Detect which cell encompasses the target text, then output its (X, Y) center coordinate. 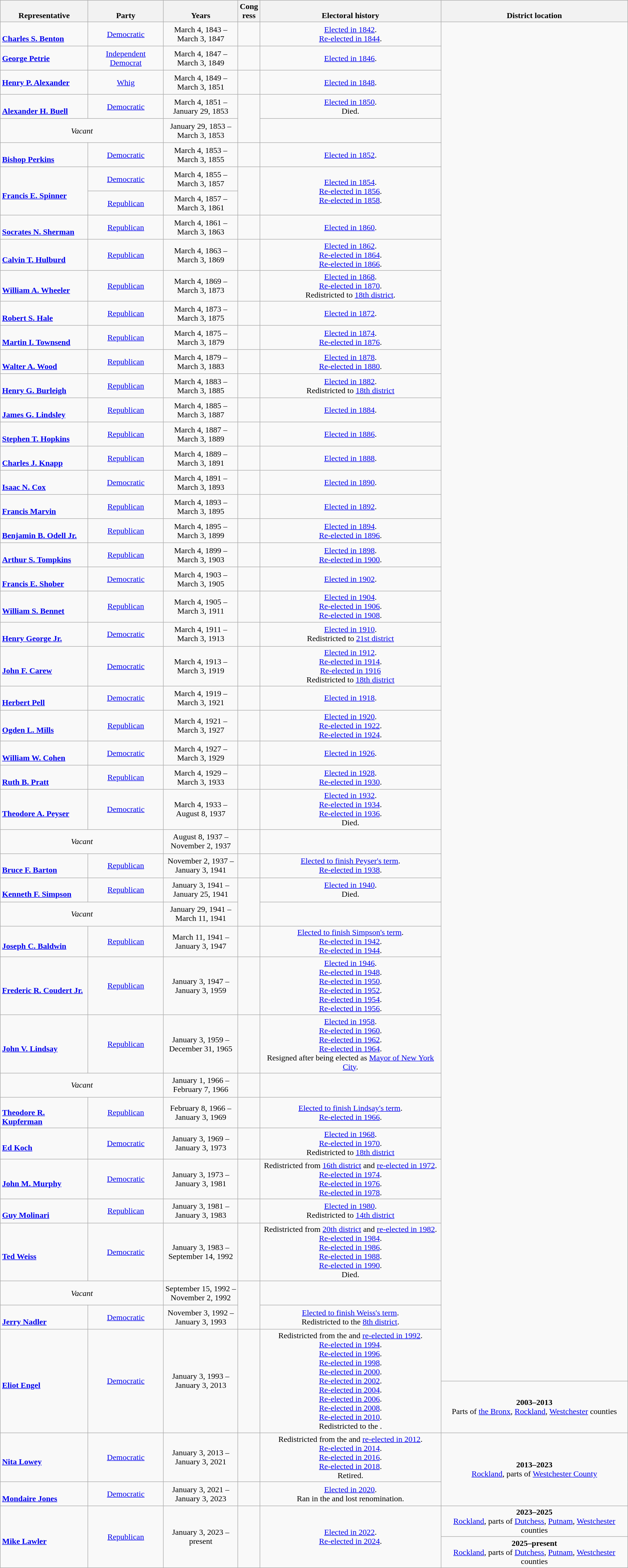
Elected in 2022.Re-elected in 2024. (351, 1537)
March 4, 1885 –March 3, 1887 (201, 410)
Elected in 1854.Re-elected in 1856.Re-elected in 1858. (351, 191)
Elected in 1894.Re-elected in 1896. (351, 531)
January 3, 2013 –January 3, 2021 (201, 1457)
Elected to finish Peyser's term.Re-elected in 1938. (351, 866)
John F. Carew (44, 666)
March 4, 1879 –March 3, 1883 (201, 362)
Theodore R. Kupferman (44, 1112)
Elected in 1850.Died. (351, 107)
Jerry Nadler (44, 1317)
Walter A. Wood (44, 362)
March 4, 1927 –March 3, 1929 (201, 753)
Elected in 1928.Re-elected in 1930. (351, 777)
Charles J. Knapp (44, 458)
Elected in 1940.Died. (351, 890)
Elected in 1892. (351, 507)
Theodore A. Peyser (44, 809)
March 4, 1861 –March 3, 1863 (201, 227)
Elected in 1918. (351, 698)
Robert S. Hale (44, 313)
January 29, 1853 –March 3, 1853 (201, 131)
Martin I. Townsend (44, 337)
March 4, 1863 –March 3, 1869 (201, 255)
January 3, 1959 –December 31, 1965 (201, 1044)
Henry G. Burleigh (44, 386)
William W. Cohen (44, 753)
Elected in 1886. (351, 434)
Elected in 1868.Re-elected in 1870.Redistricted to 18th district. (351, 286)
Redistricted from 16th district and re-elected in 1972.Re-elected in 1974.Re-elected in 1976.Re-elected in 1978. (351, 1179)
Bruce F. Barton (44, 866)
March 4, 1895 –March 3, 1899 (201, 531)
February 8, 1966 –January 3, 1969 (201, 1112)
Representative (44, 11)
Elected to finish Simpson's term.Re-elected in 1942.Re-elected in 1944. (351, 941)
January 3, 1981 –January 3, 1983 (201, 1211)
Elected in 1932.Re-elected in 1934.Re-elected in 1936.Died. (351, 809)
Elected in 1874.Re-elected in 1876. (351, 337)
Party (125, 11)
November 2, 1937 –January 3, 1941 (201, 866)
District location (534, 11)
January 3, 2021 –January 3, 2023 (201, 1494)
Elected in 1946.Re-elected in 1948.Re-elected in 1950.Re-elected in 1952.Re-elected in 1954.Re-elected in 1956. (351, 986)
Calvin T. Hulburd (44, 255)
March 4, 1857 –March 3, 1861 (201, 203)
Joseph C. Baldwin (44, 941)
March 4, 1843 –March 3, 1847 (201, 34)
January 3, 1947 –January 3, 1959 (201, 986)
Elected in 1910.Redistricted to 21st district (351, 634)
January 3, 1983 –September 14, 1992 (201, 1252)
Ruth B. Pratt (44, 777)
Mondaire Jones (44, 1494)
March 4, 1855 –March 3, 1857 (201, 179)
Eliot Engel (44, 1381)
Elected in 1926. (351, 753)
Elected in 1912.Re-elected in 1914.Re-elected in 1916Redistricted to 18th district (351, 666)
2023–2025Rockland, parts of Dutchess, Putnam, Westchester counties (534, 1521)
Henry P. Alexander (44, 83)
Elected in 1842.Re-elected in 1844. (351, 34)
January 3, 1973 –January 3, 1981 (201, 1179)
March 4, 1869 –March 3, 1873 (201, 286)
January 29, 1941 –March 11, 1941 (201, 914)
Redistricted from 20th district and re-elected in 1982.Re-elected in 1984.Re-elected in 1986.Re-elected in 1988.Re-elected in 1990.Died. (351, 1252)
March 4, 1905 –March 3, 1911 (201, 607)
Elected in 1890. (351, 482)
March 11, 1941 –January 3, 1947 (201, 941)
Independent Democrat (125, 58)
March 4, 1891 –March 3, 1893 (201, 482)
Mike Lawler (44, 1537)
Francis Marvin (44, 507)
March 4, 1873 –March 3, 1875 (201, 313)
Electoral history (351, 11)
Elected in 1878.Re-elected in 1880. (351, 362)
March 4, 1899 –March 3, 1903 (201, 555)
2003–2013Parts of the Bronx, Rockland, Westchester counties (534, 1407)
January 3, 1969 –January 3, 1973 (201, 1143)
Elected in 1882.Redistricted to 18th district (351, 386)
March 4, 1933 –August 8, 1937 (201, 809)
January 3, 1993 –January 3, 2013 (201, 1381)
Elected to finish Weiss's term.Redistricted to the 8th district. (351, 1317)
Benjamin B. Odell Jr. (44, 531)
January 1, 1966 –February 7, 1966 (201, 1085)
March 4, 1887 –March 3, 1889 (201, 434)
Henry George Jr. (44, 634)
March 4, 1893 –March 3, 1895 (201, 507)
Elected to finish Lindsay's term.Re-elected in 1966. (351, 1112)
Elected in 1888. (351, 458)
Francis E. Shober (44, 579)
Bishop Perkins (44, 155)
James G. Lindsley (44, 410)
March 4, 1853 –March 3, 1855 (201, 155)
Ed Koch (44, 1143)
January 3, 1941 –January 25, 1941 (201, 890)
Elected in 1872. (351, 313)
March 4, 1849 –March 3, 1851 (201, 83)
Kenneth F. Simpson (44, 890)
Elected in 1846. (351, 58)
Elected in 1968.Re-elected in 1970.Redistricted to 18th district (351, 1143)
Elected in 1980.Redistricted to 14th district (351, 1211)
March 4, 1929 –March 3, 1933 (201, 777)
March 4, 1903 –March 3, 1905 (201, 579)
2025–presentRockland, parts of Dutchess, Putnam, Westchester counties (534, 1552)
Elected in 1860. (351, 227)
March 4, 1921 –March 3, 1927 (201, 726)
November 3, 1992 –January 3, 1993 (201, 1317)
George Petrie (44, 58)
Elected in 1920.Re-elected in 1922.Re-elected in 1924. (351, 726)
Francis E. Spinner (44, 191)
March 4, 1889 –March 3, 1891 (201, 458)
Elected in 1848. (351, 83)
January 3, 2023 –present (201, 1537)
Years (201, 11)
Nita Lowey (44, 1457)
Socrates N. Sherman (44, 227)
Ogden L. Mills (44, 726)
John V. Lindsay (44, 1044)
Charles S. Benton (44, 34)
Arthur S. Tompkins (44, 555)
Guy Molinari (44, 1211)
Herbert Pell (44, 698)
Congress (249, 11)
March 4, 1913 –March 3, 1919 (201, 666)
Redistricted from the and re-elected in 2012.Re-elected in 2014.Re-elected in 2016.Re-elected in 2018.Retired. (351, 1457)
March 4, 1851 –January 29, 1853 (201, 107)
Ted Weiss (44, 1252)
September 15, 1992 –November 2, 1992 (201, 1293)
Frederic R. Coudert Jr. (44, 986)
Elected in 1902. (351, 579)
Elected in 1852. (351, 155)
Elected in 1862.Re-elected in 1864.Re-elected in 1866. (351, 255)
March 4, 1911 –March 3, 1913 (201, 634)
Elected in 1904.Re-elected in 1906.Re-elected in 1908. (351, 607)
Elected in 1898.Re-elected in 1900. (351, 555)
Alexander H. Buell (44, 107)
William S. Bennet (44, 607)
Stephen T. Hopkins (44, 434)
William A. Wheeler (44, 286)
2013–2023Rockland, parts of Westchester County (534, 1469)
March 4, 1919 –March 3, 1921 (201, 698)
March 4, 1883 –March 3, 1885 (201, 386)
August 8, 1937 –November 2, 1937 (201, 841)
John M. Murphy (44, 1179)
Isaac N. Cox (44, 482)
Elected in 2020.Ran in the and lost renomination. (351, 1494)
Whig (125, 83)
March 4, 1875 –March 3, 1879 (201, 337)
Elected in 1884. (351, 410)
Elected in 1958.Re-elected in 1960.Re-elected in 1962.Re-elected in 1964.Resigned after being elected as Mayor of New York City. (351, 1044)
March 4, 1847 –March 3, 1849 (201, 58)
